Provide the [X, Y] coordinate of the cell's center where the given text is located.  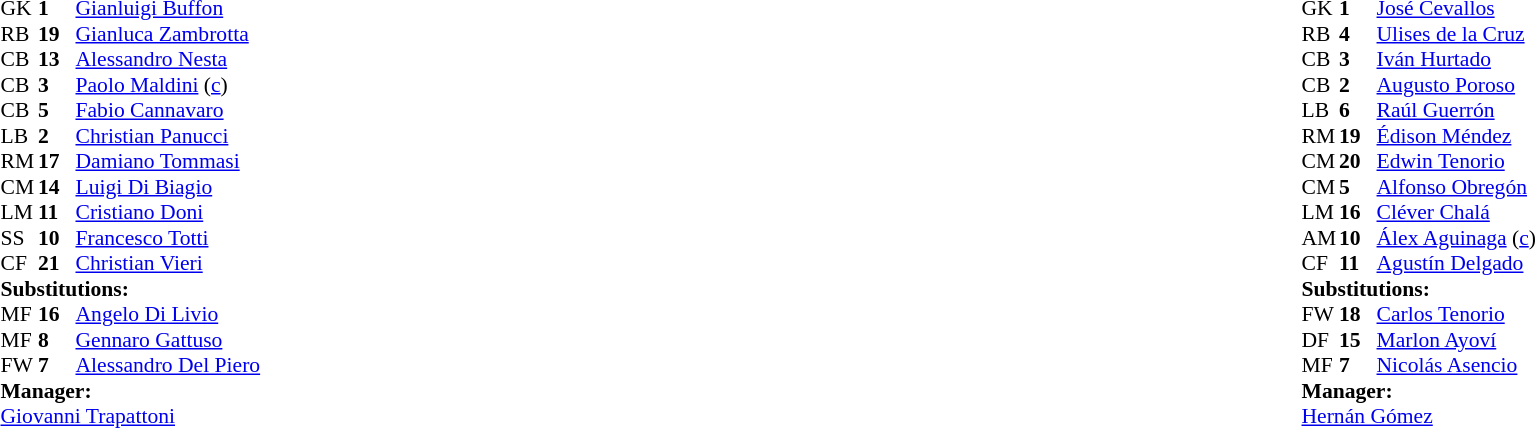
6 [1358, 111]
Alessandro Nesta [168, 59]
DF [1321, 340]
Manager: [130, 391]
Alessandro Del Piero [168, 365]
18 [1358, 315]
Christian Vieri [168, 263]
AM [1321, 238]
Damiano Tommasi [168, 161]
SS [19, 238]
13 [57, 59]
21 [57, 263]
Christian Panucci [168, 136]
Substitutions: [130, 289]
Gianluca Zambrotta [168, 34]
14 [57, 187]
20 [1358, 161]
Luigi Di Biagio [168, 187]
17 [57, 161]
Paolo Maldini (c) [168, 85]
Fabio Cannavaro [168, 111]
8 [57, 340]
Gennaro Gattuso [168, 340]
Francesco Totti [168, 238]
4 [1358, 34]
Cristiano Doni [168, 213]
15 [1358, 340]
Angelo Di Livio [168, 315]
